Locate the cell with the specified text and output its [x, y] center coordinate. 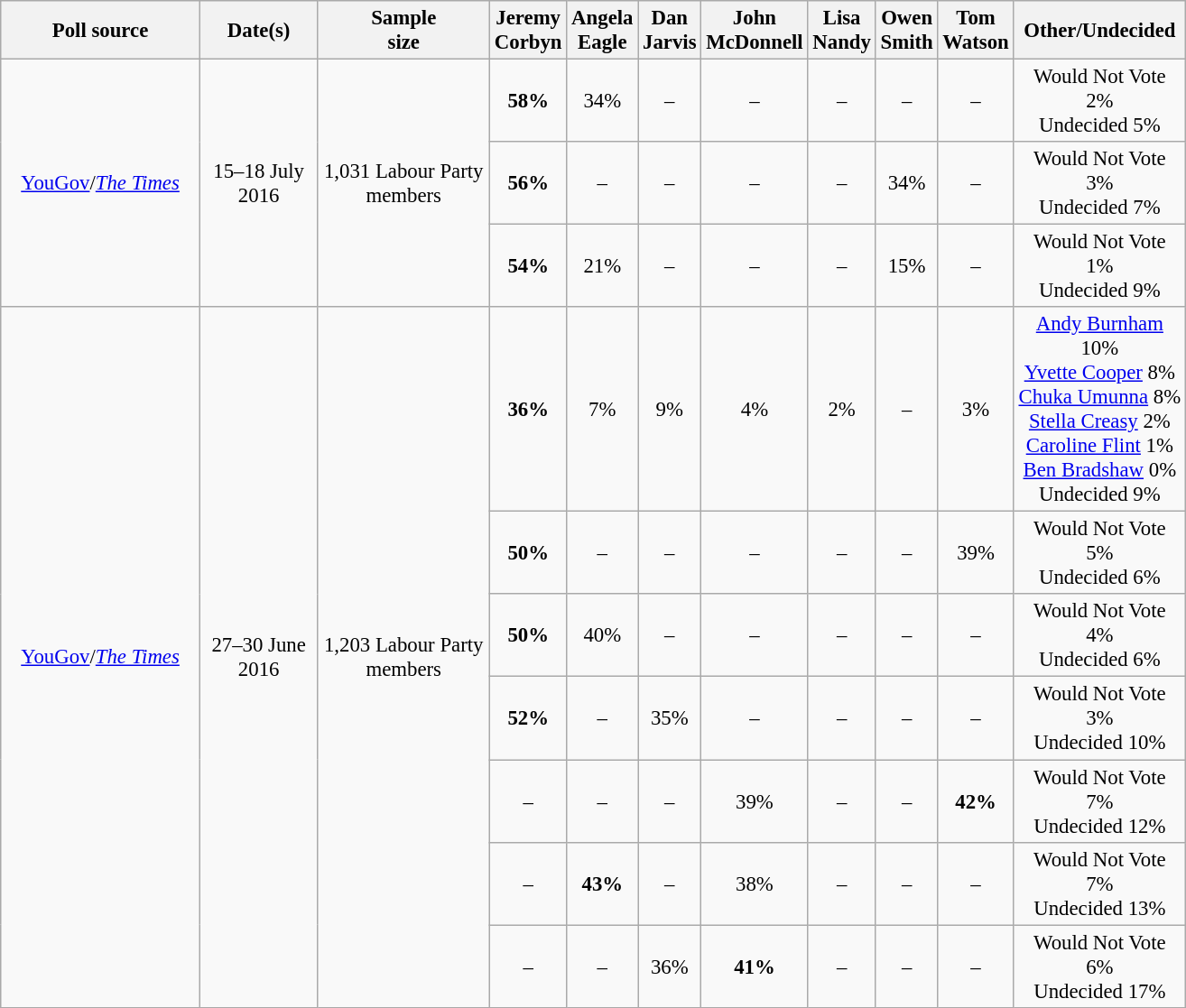
Would Not Vote 1%Undecided 9% [1099, 266]
4% [755, 410]
Would Not Vote 7% Undecided 13% [1099, 883]
2% [841, 410]
43% [603, 883]
7% [603, 410]
3% [976, 410]
Would Not Vote 7% Undecided 12% [1099, 801]
9% [670, 410]
Would Not Vote 3%Undecided 7% [1099, 183]
Tom Watson [976, 31]
Angela Eagle [603, 31]
Andy Burnham 10% Yvette Cooper 8% Chuka Umunna 8%Stella Creasy 2%Caroline Flint 1%Ben Bradshaw 0% Undecided 9% [1099, 410]
38% [755, 883]
27–30 June 2016 [258, 657]
Samplesize [404, 31]
52% [529, 718]
Jeremy Corbyn [529, 31]
Would Not Vote 2%Undecided 5% [1099, 101]
15% [906, 266]
21% [603, 266]
Lisa Nandy [841, 31]
56% [529, 183]
John McDonnell [755, 31]
Would Not Vote 6% Undecided 17% [1099, 966]
15–18 July 2016 [258, 184]
40% [603, 635]
1,203 Labour Party members [404, 657]
Would Not Vote 5% Undecided 6% [1099, 553]
54% [529, 266]
Owen Smith [906, 31]
1,031 Labour Party members [404, 184]
Dan Jarvis [670, 31]
41% [755, 966]
Other/Undecided [1099, 31]
Poll source [101, 31]
35% [670, 718]
42% [976, 801]
58% [529, 101]
Date(s) [258, 31]
Would Not Vote 3% Undecided 10% [1099, 718]
Would Not Vote 4% Undecided 6% [1099, 635]
